Provide the [X, Y] coordinate of the cell's center where the given text is located.  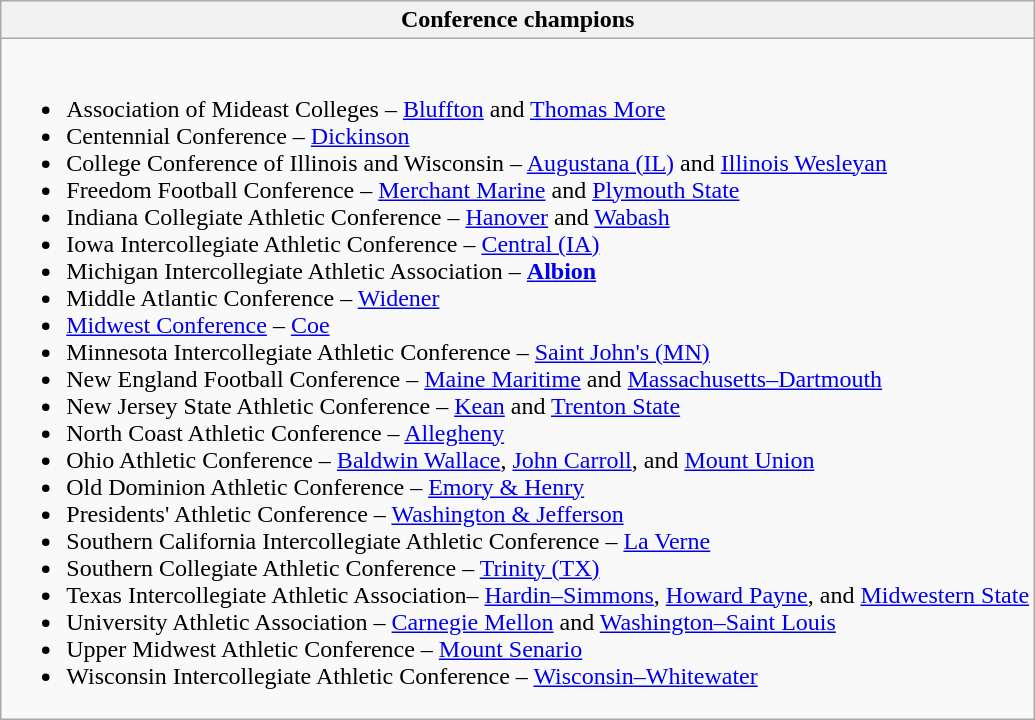
Conference champions [518, 20]
